Find where the given text appears and provide that cell's center as [x, y] coordinate. 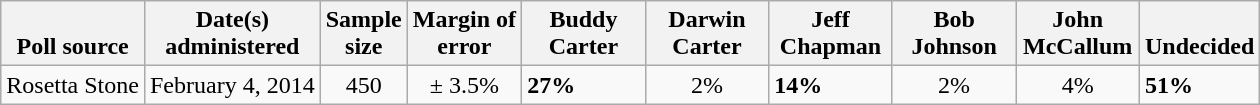
Samplesize [364, 34]
DarwinCarter [707, 34]
Margin oferror [464, 34]
4% [1078, 85]
14% [831, 85]
Rosetta Stone [73, 85]
450 [364, 85]
Undecided [1199, 34]
BobJohnson [954, 34]
JohnMcCallum [1078, 34]
51% [1199, 85]
February 4, 2014 [232, 85]
JeffChapman [831, 34]
BuddyCarter [584, 34]
27% [584, 85]
Date(s)administered [232, 34]
± 3.5% [464, 85]
Poll source [73, 34]
